Pinpoint the cell where the given text exists, returning its [x, y] midpoint coordinate. 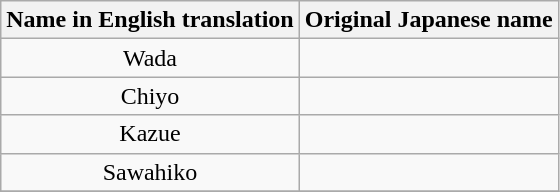
Wada [150, 58]
Sawahiko [150, 172]
Kazue [150, 134]
Chiyo [150, 96]
Original Japanese name [428, 20]
Name in English translation [150, 20]
